For the text-containing cell, return its midpoint in [x, y] coordinate format. 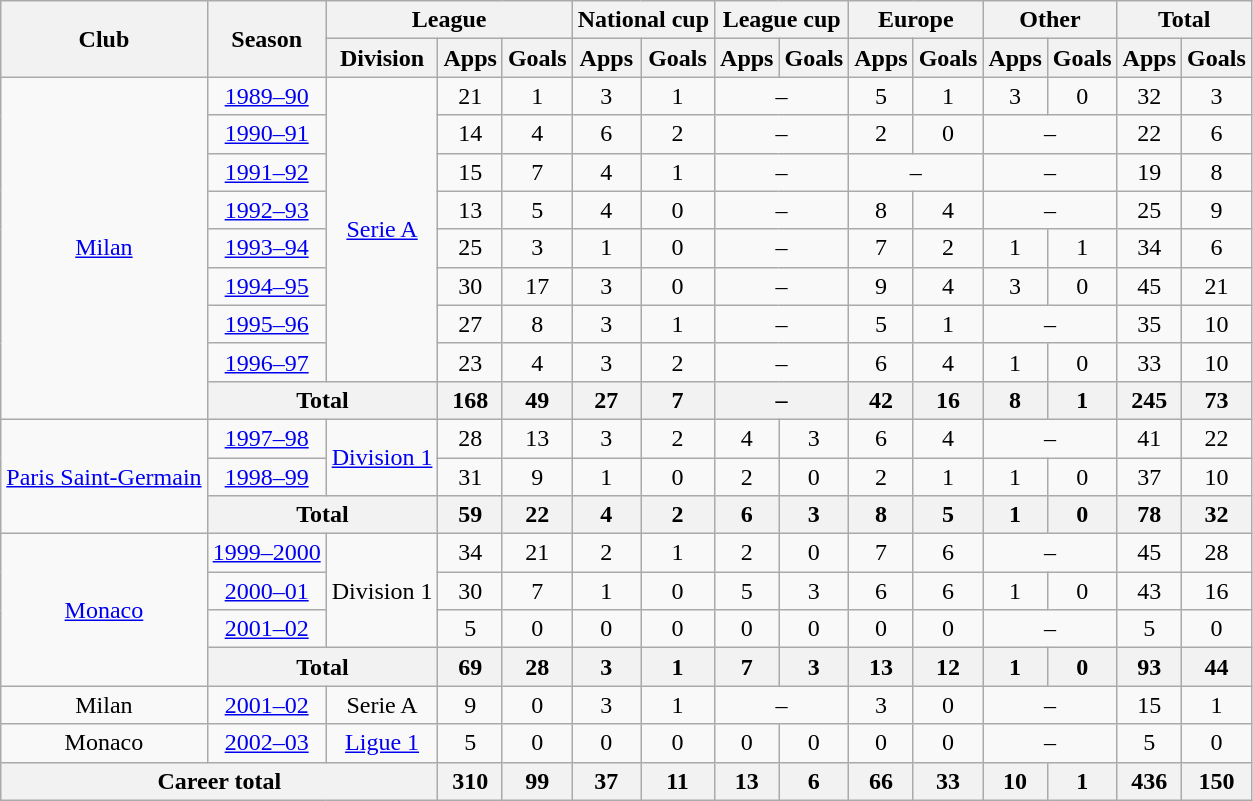
1996–97 [266, 362]
78 [1149, 515]
1999–2000 [266, 553]
National cup [643, 20]
42 [881, 400]
Career total [220, 781]
Other [1050, 20]
Paris Saint-Germain [104, 476]
Season [266, 39]
1994–95 [266, 286]
1989–90 [266, 96]
73 [1217, 400]
35 [1149, 324]
168 [470, 400]
69 [470, 667]
Division [382, 58]
23 [470, 362]
310 [470, 781]
1991–92 [266, 172]
2000–01 [266, 591]
93 [1149, 667]
99 [537, 781]
11 [677, 781]
17 [537, 286]
59 [470, 515]
150 [1217, 781]
66 [881, 781]
1992–93 [266, 210]
43 [1149, 591]
Club [104, 39]
1995–96 [266, 324]
41 [1149, 438]
League cup [782, 20]
1998–99 [266, 477]
1993–94 [266, 248]
Europe [916, 20]
19 [1149, 172]
14 [470, 134]
245 [1149, 400]
31 [470, 477]
1997–98 [266, 438]
2002–03 [266, 743]
44 [1217, 667]
1990–91 [266, 134]
49 [537, 400]
12 [948, 667]
436 [1149, 781]
League [449, 20]
Ligue 1 [382, 743]
